Output the (x, y) coordinate of the center of the cell containing the given text.  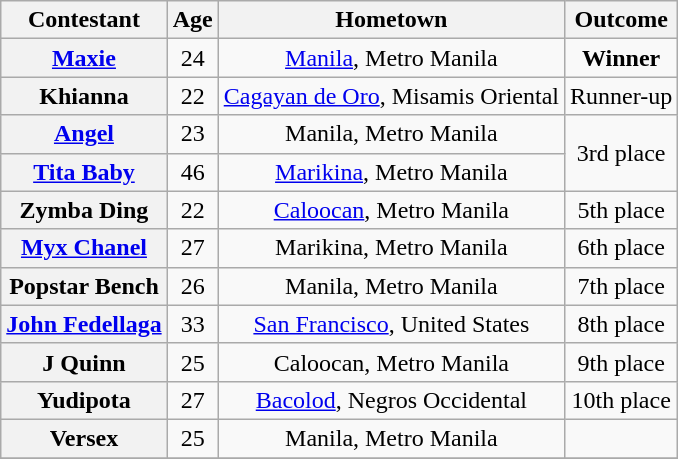
23 (192, 134)
33 (192, 324)
John Fedellaga (84, 324)
9th place (622, 362)
5th place (622, 210)
Runner-up (622, 96)
Cagayan de Oro, Misamis Oriental (391, 96)
Myx Chanel (84, 248)
Hometown (391, 20)
Versex (84, 438)
Yudipota (84, 400)
3rd place (622, 153)
Maxie (84, 58)
6th place (622, 248)
8th place (622, 324)
24 (192, 58)
Outcome (622, 20)
Tita Baby (84, 172)
Angel (84, 134)
Zymba Ding (84, 210)
Popstar Bench (84, 286)
7th place (622, 286)
Age (192, 20)
Bacolod, Negros Occidental (391, 400)
10th place (622, 400)
46 (192, 172)
J Quinn (84, 362)
Contestant (84, 20)
San Francisco, United States (391, 324)
Winner (622, 58)
Khianna (84, 96)
26 (192, 286)
